Output the [X, Y] coordinate of the center of the cell containing the given text.  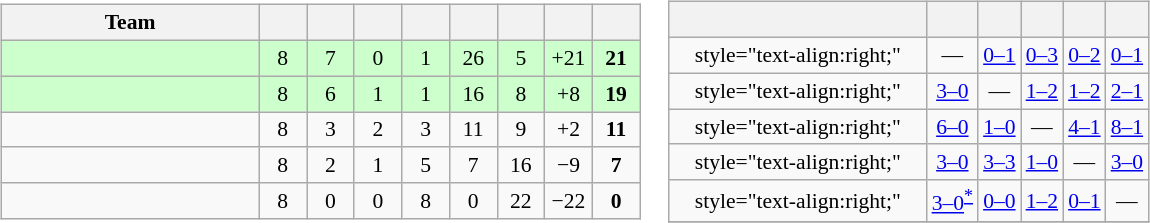
−9 [569, 165]
Team [130, 23]
0–0 [1000, 200]
21 [616, 58]
4–1 [1084, 127]
19 [616, 94]
3–3 [1000, 162]
+21 [569, 58]
2–1 [1128, 91]
3–0* [953, 200]
9 [521, 130]
22 [521, 201]
0–2 [1084, 55]
−22 [569, 201]
6–0 [953, 127]
6 [330, 94]
+8 [569, 94]
26 [473, 58]
8–1 [1128, 127]
0–3 [1042, 55]
+2 [569, 130]
